For the text-containing cell, return its midpoint in (X, Y) coordinate format. 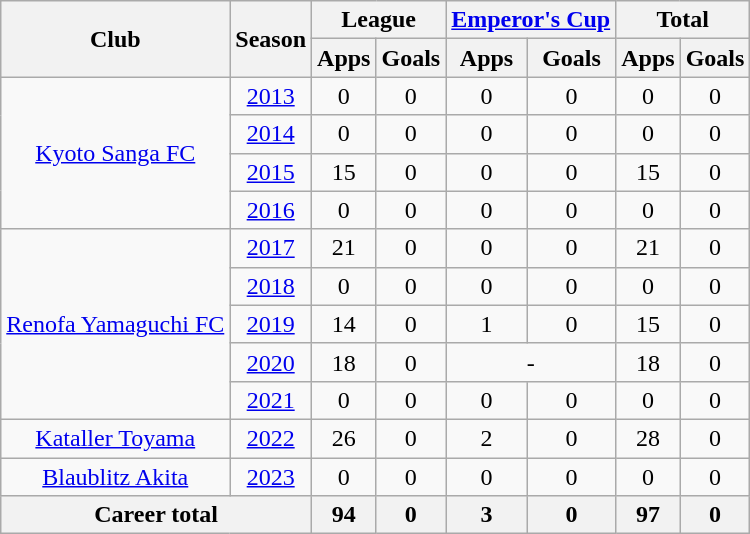
2016 (271, 210)
2017 (271, 248)
Season (271, 39)
94 (344, 515)
2019 (271, 324)
Kataller Toyama (116, 438)
2020 (271, 362)
14 (344, 324)
26 (344, 438)
97 (648, 515)
2022 (271, 438)
Renofa Yamaguchi FC (116, 324)
2014 (271, 134)
- (531, 362)
Club (116, 39)
2013 (271, 96)
3 (487, 515)
28 (648, 438)
Kyoto Sanga FC (116, 153)
Emperor's Cup (531, 20)
1 (487, 324)
2021 (271, 400)
2 (487, 438)
2015 (271, 172)
2018 (271, 286)
League (379, 20)
Career total (156, 515)
Blaublitz Akita (116, 477)
2023 (271, 477)
Total (683, 20)
